From the cell containing the given text, extract its center point as (X, Y) coordinate. 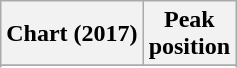
Peakposition (189, 34)
Chart (2017) (72, 34)
